Determine the (X, Y) coordinate at the center of the cell enclosing the given text.  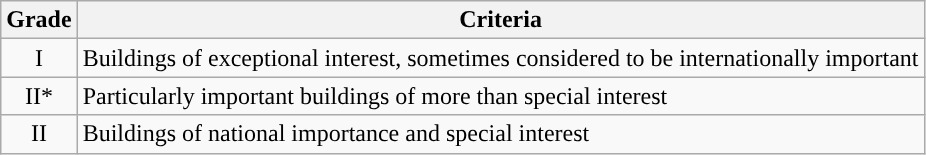
Grade (39, 20)
II* (39, 96)
I (39, 58)
Buildings of national importance and special interest (500, 134)
Criteria (500, 20)
II (39, 134)
Particularly important buildings of more than special interest (500, 96)
Buildings of exceptional interest, sometimes considered to be internationally important (500, 58)
